Output the [x, y] coordinate of the center of the cell containing the given text.  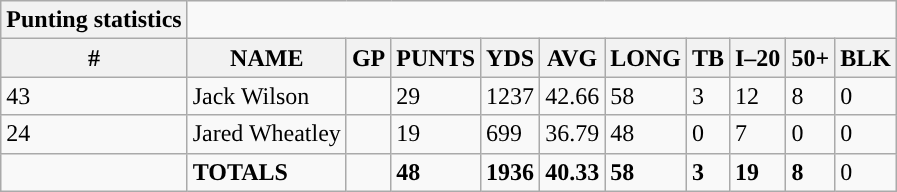
36.79 [572, 134]
43 [94, 96]
42.66 [572, 96]
LONG [646, 58]
# [94, 58]
TB [708, 58]
TOTALS [266, 172]
Jared Wheatley [266, 134]
29 [436, 96]
7 [757, 134]
I–20 [757, 58]
699 [510, 134]
40.33 [572, 172]
1237 [510, 96]
NAME [266, 58]
50+ [810, 58]
BLK [866, 58]
YDS [510, 58]
Punting statistics [94, 20]
AVG [572, 58]
24 [94, 134]
1936 [510, 172]
PUNTS [436, 58]
GP [368, 58]
12 [757, 96]
Jack Wilson [266, 96]
